Search for the cell housing the specified text and yield its [x, y] center coordinate. 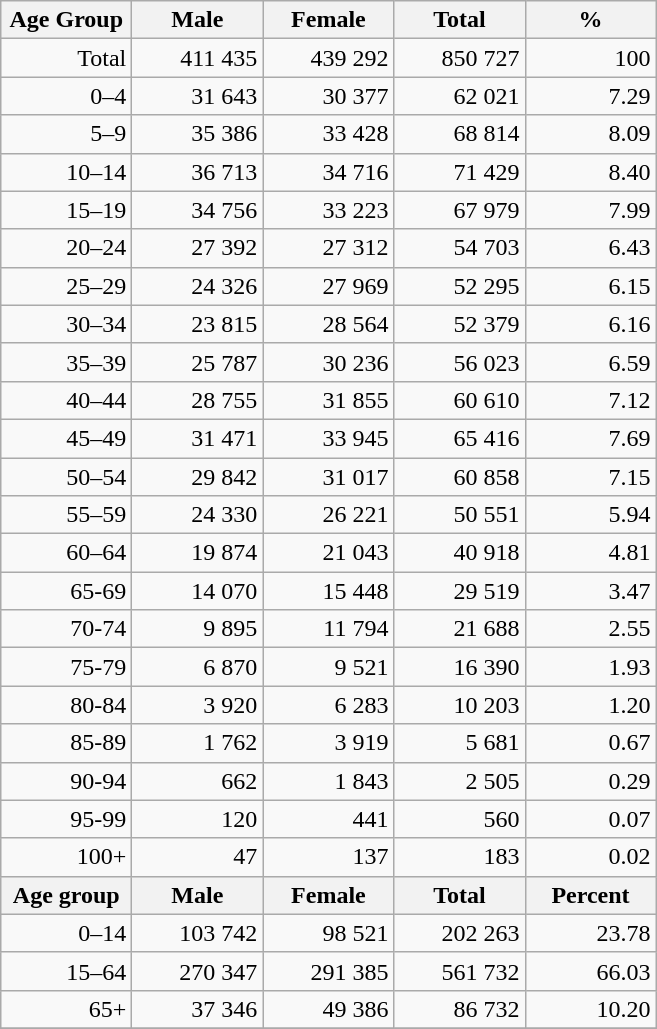
8.40 [590, 172]
4.81 [590, 553]
0–4 [66, 96]
86 732 [460, 1009]
85-89 [66, 743]
55–59 [66, 515]
Age Group [66, 20]
60 858 [460, 477]
439 292 [328, 58]
0–14 [66, 933]
75-79 [66, 667]
20–24 [66, 248]
29 519 [460, 591]
50–54 [66, 477]
37 346 [198, 1009]
8.09 [590, 134]
35–39 [66, 362]
% [590, 20]
3 919 [328, 743]
11 794 [328, 629]
33 945 [328, 438]
47 [198, 857]
6 870 [198, 667]
6.16 [590, 324]
5–9 [66, 134]
23.78 [590, 933]
49 386 [328, 1009]
202 263 [460, 933]
31 643 [198, 96]
30 236 [328, 362]
65 416 [460, 438]
270 347 [198, 971]
56 023 [460, 362]
3.47 [590, 591]
45–49 [66, 438]
5.94 [590, 515]
6.15 [590, 286]
137 [328, 857]
15–19 [66, 210]
183 [460, 857]
10.20 [590, 1009]
3 920 [198, 705]
27 312 [328, 248]
68 814 [460, 134]
31 017 [328, 477]
1 843 [328, 781]
21 688 [460, 629]
9 895 [198, 629]
10–14 [66, 172]
34 716 [328, 172]
103 742 [198, 933]
30 377 [328, 96]
850 727 [460, 58]
35 386 [198, 134]
1.93 [590, 667]
52 295 [460, 286]
71 429 [460, 172]
60–64 [66, 553]
1.20 [590, 705]
21 043 [328, 553]
14 070 [198, 591]
54 703 [460, 248]
Age group [66, 895]
441 [328, 819]
15 448 [328, 591]
52 379 [460, 324]
2 505 [460, 781]
7.15 [590, 477]
1 762 [198, 743]
25 787 [198, 362]
67 979 [460, 210]
26 221 [328, 515]
29 842 [198, 477]
100 [590, 58]
0.67 [590, 743]
95-99 [66, 819]
65+ [66, 1009]
16 390 [460, 667]
Percent [590, 895]
7.69 [590, 438]
27 392 [198, 248]
31 855 [328, 400]
30–34 [66, 324]
100+ [66, 857]
7.99 [590, 210]
291 385 [328, 971]
7.29 [590, 96]
23 815 [198, 324]
66.03 [590, 971]
6 283 [328, 705]
24 326 [198, 286]
10 203 [460, 705]
80-84 [66, 705]
36 713 [198, 172]
40–44 [66, 400]
0.07 [590, 819]
24 330 [198, 515]
33 223 [328, 210]
6.43 [590, 248]
98 521 [328, 933]
9 521 [328, 667]
662 [198, 781]
19 874 [198, 553]
2.55 [590, 629]
560 [460, 819]
33 428 [328, 134]
90-94 [66, 781]
28 755 [198, 400]
25–29 [66, 286]
0.29 [590, 781]
561 732 [460, 971]
28 564 [328, 324]
65-69 [66, 591]
70-74 [66, 629]
34 756 [198, 210]
60 610 [460, 400]
40 918 [460, 553]
31 471 [198, 438]
0.02 [590, 857]
15–64 [66, 971]
7.12 [590, 400]
120 [198, 819]
6.59 [590, 362]
411 435 [198, 58]
27 969 [328, 286]
5 681 [460, 743]
62 021 [460, 96]
50 551 [460, 515]
